Scan for the cell matching the given text and deliver its (x, y) coordinate at center. 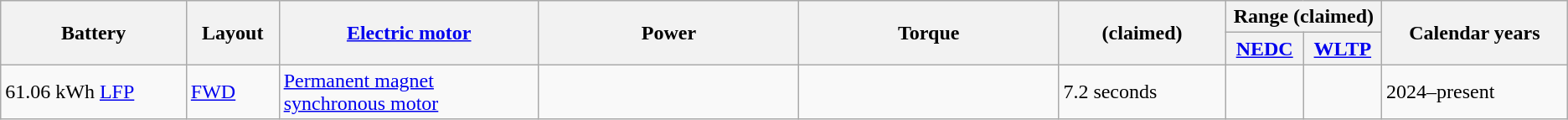
Power (668, 33)
(claimed) (1142, 33)
2024–present (1475, 92)
NEDC (1265, 49)
Permanent magnet synchronous motor (409, 92)
FWD (233, 92)
Layout (233, 33)
WLTP (1342, 49)
Range (claimed) (1303, 17)
Torque (929, 33)
Electric motor (409, 33)
7.2 seconds (1142, 92)
Calendar years (1475, 33)
Battery (94, 33)
61.06 kWh LFP (94, 92)
